Pinpoint the cell where the given text exists, returning its (x, y) midpoint coordinate. 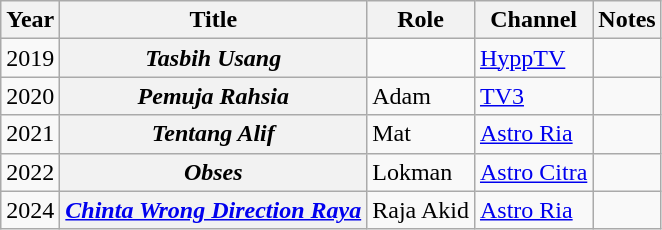
Pemuja Rahsia (214, 96)
2021 (30, 134)
TV3 (533, 96)
Lokman (421, 172)
Adam (421, 96)
Obses (214, 172)
Chinta Wrong Direction Raya (214, 210)
Notes (627, 20)
Title (214, 20)
Tasbih Usang (214, 58)
Astro Citra (533, 172)
Channel (533, 20)
Role (421, 20)
HyppTV (533, 58)
2024 (30, 210)
Year (30, 20)
Tentang Alif (214, 134)
2022 (30, 172)
Mat (421, 134)
2020 (30, 96)
2019 (30, 58)
Raja Akid (421, 210)
